Provide the [X, Y] coordinate of the cell's center where the given text is located.  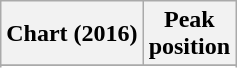
Peak position [189, 34]
Chart (2016) [72, 34]
